Determine the [X, Y] coordinate at the center of the cell enclosing the given text.  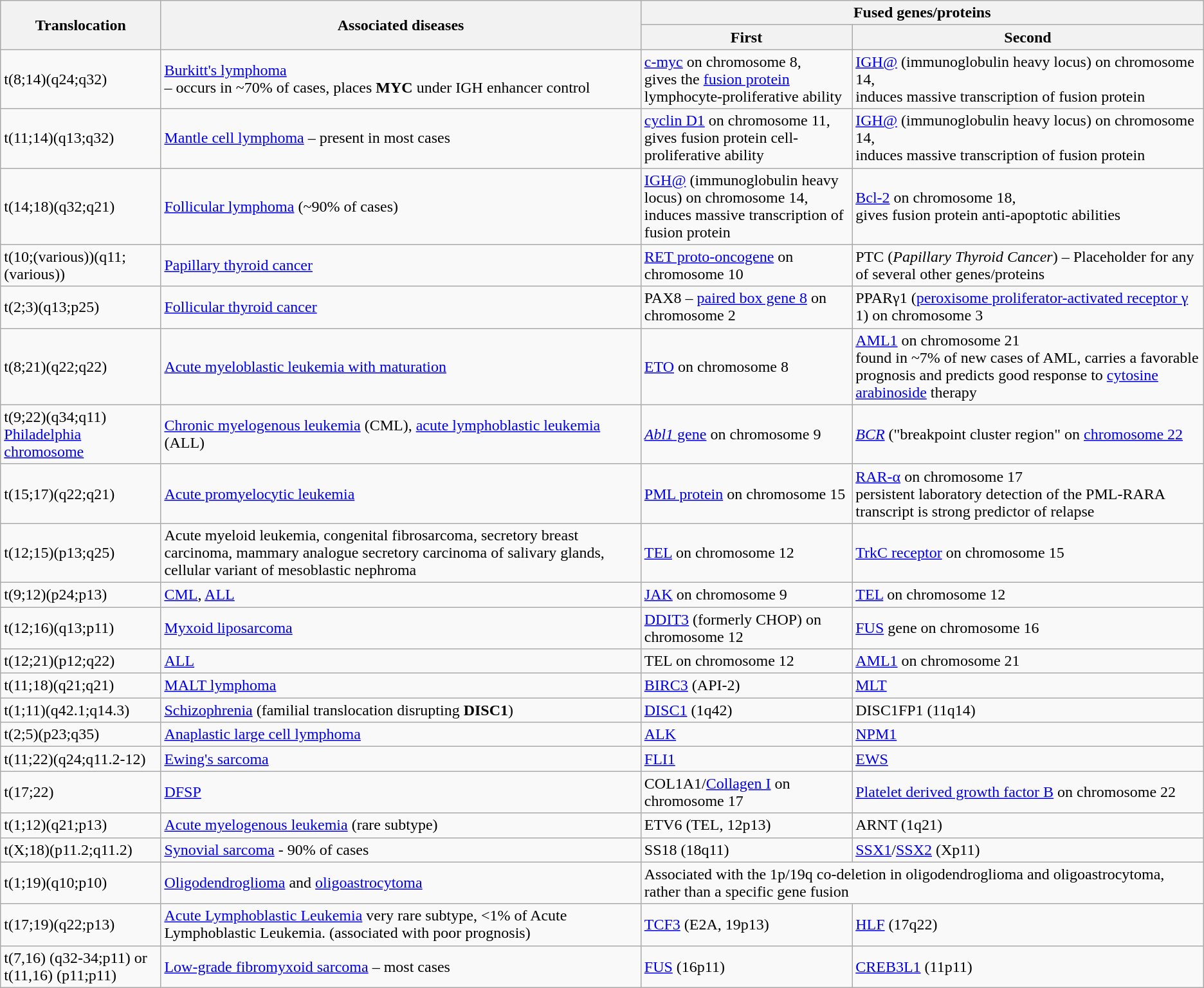
Ewing's sarcoma [401, 759]
FUS gene on chromosome 16 [1028, 628]
DISC1 (1q42) [746, 710]
CREB3L1 (11p11) [1028, 966]
Schizophrenia (familial translocation disrupting DISC1) [401, 710]
t(12;16)(q13;p11) [81, 628]
SS18 (18q11) [746, 850]
t(8;21)(q22;q22) [81, 367]
SSX1/SSX2 (Xp11) [1028, 850]
t(12;15)(p13;q25) [81, 553]
Abl1 gene on chromosome 9 [746, 434]
t(17;19)(q22;p13) [81, 925]
Fused genes/proteins [922, 13]
c-myc on chromosome 8, gives the fusion protein lymphocyte-proliferative ability [746, 79]
MLT [1028, 686]
Follicular lymphoma (~90% of cases) [401, 206]
BCR ("breakpoint cluster region" on chromosome 22 [1028, 434]
ALL [401, 661]
RET proto-oncogene on chromosome 10 [746, 265]
Acute Lymphoblastic Leukemia very rare subtype, <1% of Acute Lymphoblastic Leukemia. (associated with poor prognosis) [401, 925]
BIRC3 (API-2) [746, 686]
t(1;11)(q42.1;q14.3) [81, 710]
Acute myeloblastic leukemia with maturation [401, 367]
Mantle cell lymphoma – present in most cases [401, 138]
CML, ALL [401, 594]
t(2;3)(q13;p25) [81, 307]
Synovial sarcoma - 90% of cases [401, 850]
Follicular thyroid cancer [401, 307]
DFSP [401, 792]
DISC1FP1 (11q14) [1028, 710]
Acute myelogenous leukemia (rare subtype) [401, 825]
Myxoid liposarcoma [401, 628]
PPARγ1 (peroxisome proliferator-activated receptor γ 1) on chromosome 3 [1028, 307]
Bcl-2 on chromosome 18, gives fusion protein anti-apoptotic abilities [1028, 206]
AML1 on chromosome 21 [1028, 661]
Low-grade fibromyxoid sarcoma – most cases [401, 966]
t(17;22) [81, 792]
ARNT (1q21) [1028, 825]
cyclin D1 on chromosome 11, gives fusion protein cell-proliferative ability [746, 138]
t(1;19)(q10;p10) [81, 883]
TrkC receptor on chromosome 15 [1028, 553]
PTC (Papillary Thyroid Cancer) – Placeholder for any of several other genes/proteins [1028, 265]
FUS (16p11) [746, 966]
t(15;17)(q22;q21) [81, 493]
t(12;21)(p12;q22) [81, 661]
Platelet derived growth factor B on chromosome 22 [1028, 792]
FLI1 [746, 759]
COL1A1/Collagen I on chromosome 17 [746, 792]
Second [1028, 37]
Chronic myelogenous leukemia (CML), acute lymphoblastic leukemia (ALL) [401, 434]
Acute promyelocytic leukemia [401, 493]
t(10;(various))(q11;(various)) [81, 265]
t(11;14)(q13;q32) [81, 138]
t(2;5)(p23;q35) [81, 735]
t(9;22)(q34;q11) Philadelphia chromosome [81, 434]
Burkitt's lymphoma– occurs in ~70% of cases, places MYC under IGH enhancer control [401, 79]
t(1;12)(q21;p13) [81, 825]
ALK [746, 735]
Associated diseases [401, 25]
t(9;12)(p24;p13) [81, 594]
Papillary thyroid cancer [401, 265]
Oligodendroglioma and oligoastrocytoma [401, 883]
TCF3 (E2A, 19p13) [746, 925]
ETO on chromosome 8 [746, 367]
t(8;14)(q24;q32) [81, 79]
NPM1 [1028, 735]
ETV6 (TEL, 12p13) [746, 825]
First [746, 37]
t(11;22)(q24;q11.2-12) [81, 759]
Translocation [81, 25]
Associated with the 1p/19q co-deletion in oligodendroglioma and oligoastrocytoma, rather than a specific gene fusion [922, 883]
t(7,16) (q32-34;p11) or t(11,16) (p11;p11) [81, 966]
RAR-α on chromosome 17persistent laboratory detection of the PML-RARA transcript is strong predictor of relapse [1028, 493]
t(14;18)(q32;q21) [81, 206]
AML1 on chromosome 21found in ~7% of new cases of AML, carries a favorable prognosis and predicts good response to cytosine arabinoside therapy [1028, 367]
MALT lymphoma [401, 686]
PML protein on chromosome 15 [746, 493]
JAK on chromosome 9 [746, 594]
PAX8 – paired box gene 8 on chromosome 2 [746, 307]
EWS [1028, 759]
HLF (17q22) [1028, 925]
DDIT3 (formerly CHOP) on chromosome 12 [746, 628]
Anaplastic large cell lymphoma [401, 735]
t(11;18)(q21;q21) [81, 686]
t(X;18)(p11.2;q11.2) [81, 850]
